From the cell containing the given text, extract its center point as (x, y) coordinate. 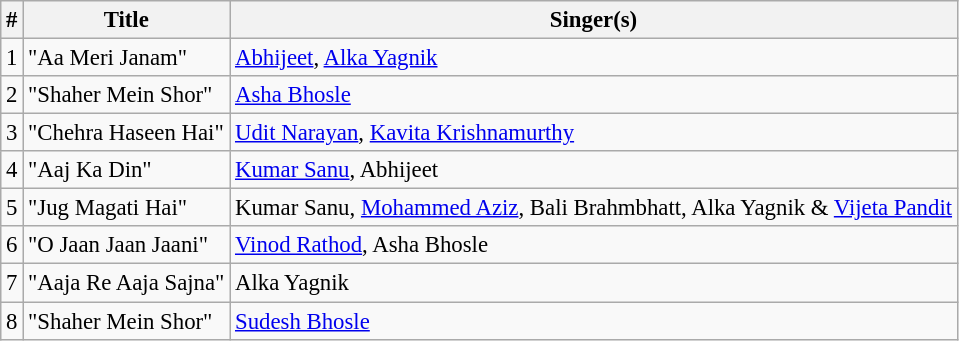
"Jug Magati Hai" (126, 208)
Asha Bhosle (594, 95)
5 (12, 208)
# (12, 20)
4 (12, 170)
Title (126, 20)
"Aaja Re Aaja Sajna" (126, 283)
Singer(s) (594, 20)
"Aaj Ka Din" (126, 170)
6 (12, 245)
"Chehra Haseen Hai" (126, 133)
Vinod Rathod, Asha Bhosle (594, 245)
Kumar Sanu, Mohammed Aziz, Bali Brahmbhatt, Alka Yagnik & Vijeta Pandit (594, 208)
1 (12, 58)
8 (12, 321)
2 (12, 95)
"Aa Meri Janam" (126, 58)
Udit Narayan, Kavita Krishnamurthy (594, 133)
Sudesh Bhosle (594, 321)
3 (12, 133)
7 (12, 283)
Abhijeet, Alka Yagnik (594, 58)
Alka Yagnik (594, 283)
"O Jaan Jaan Jaani" (126, 245)
Kumar Sanu, Abhijeet (594, 170)
